Provide the (X, Y) coordinate of the cell's center where the given text is located.  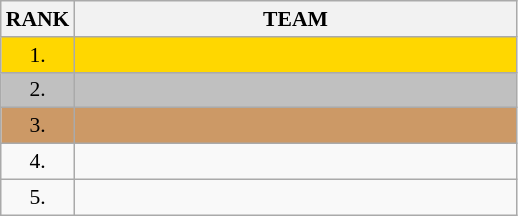
3. (38, 126)
4. (38, 162)
5. (38, 197)
1. (38, 55)
TEAM (295, 19)
2. (38, 90)
RANK (38, 19)
